Provide the [X, Y] coordinate of the cell's center where the given text is located.  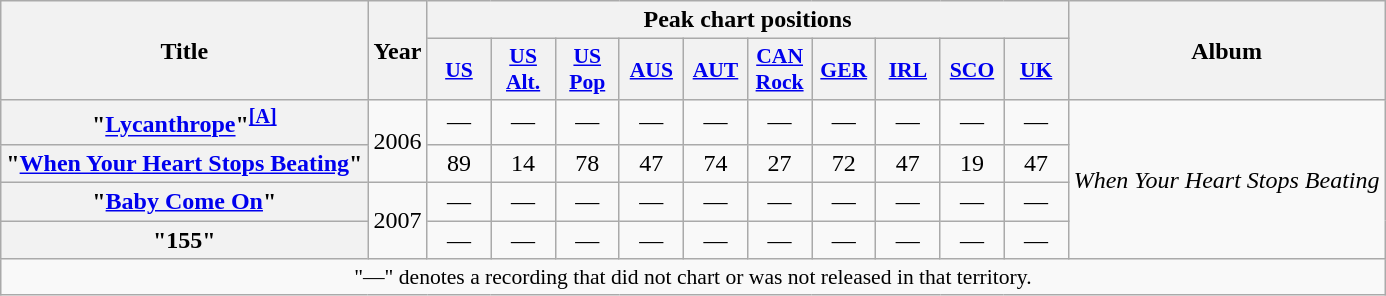
Title [184, 50]
IRL [908, 70]
14 [523, 163]
USAlt. [523, 70]
Peak chart positions [748, 20]
"Lycanthrope"[A] [184, 122]
27 [780, 163]
89 [459, 163]
2007 [398, 221]
78 [587, 163]
USPop [587, 70]
GER [844, 70]
74 [715, 163]
2006 [398, 142]
Year [398, 50]
UK [1036, 70]
72 [844, 163]
"155" [184, 240]
When Your Heart Stops Beating [1226, 180]
SCO [972, 70]
Album [1226, 50]
AUS [651, 70]
"Baby Come On" [184, 202]
CANRock [780, 70]
19 [972, 163]
"When Your Heart Stops Beating" [184, 163]
"—" denotes a recording that did not chart or was not released in that territory. [693, 277]
AUT [715, 70]
US [459, 70]
